Scan for the cell matching the given text and deliver its [x, y] coordinate at center. 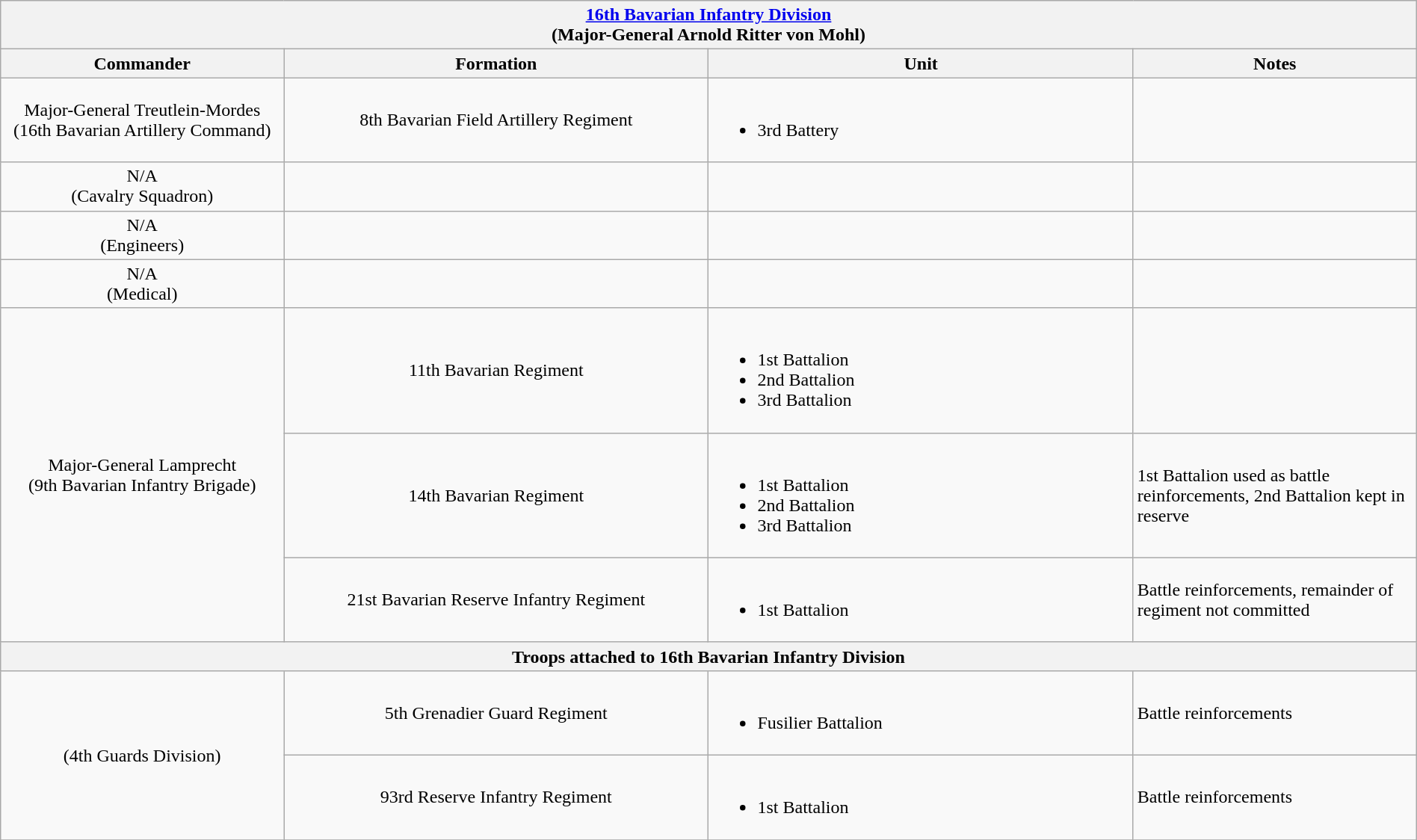
93rd Reserve Infantry Regiment [496, 797]
Formation [496, 64]
Unit [921, 64]
14th Bavarian Regiment [496, 495]
Major-General Treutlein-Mordes(16th Bavarian Artillery Command) [142, 120]
Notes [1275, 64]
11th Bavarian Regiment [496, 371]
Troops attached to 16th Bavarian Infantry Division [708, 656]
Major-General Lamprecht(9th Bavarian Infantry Brigade) [142, 475]
Battle reinforcements, remainder of regiment not committed [1275, 599]
8th Bavarian Field Artillery Regiment [496, 120]
3rd Battery [921, 120]
(4th Guards Division) [142, 755]
5th Grenadier Guard Regiment [496, 713]
21st Bavarian Reserve Infantry Regiment [496, 599]
N/A(Engineers) [142, 235]
Fusilier Battalion [921, 713]
1st Battalion used as battle reinforcements, 2nd Battalion kept in reserve [1275, 495]
N/A(Cavalry Squadron) [142, 187]
Commander [142, 64]
N/A(Medical) [142, 284]
16th Bavarian Infantry Division(Major-General Arnold Ritter von Mohl) [708, 25]
